Search for the cell housing the specified text and yield its [X, Y] center coordinate. 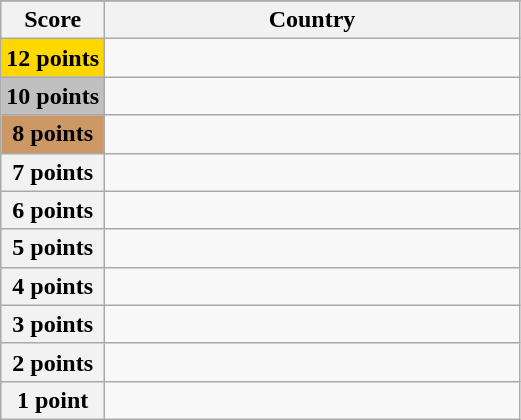
12 points [53, 58]
Score [53, 20]
7 points [53, 172]
2 points [53, 362]
Country [312, 20]
3 points [53, 324]
10 points [53, 96]
4 points [53, 286]
6 points [53, 210]
8 points [53, 134]
5 points [53, 248]
1 point [53, 400]
